Search for the cell housing the specified text and yield its [x, y] center coordinate. 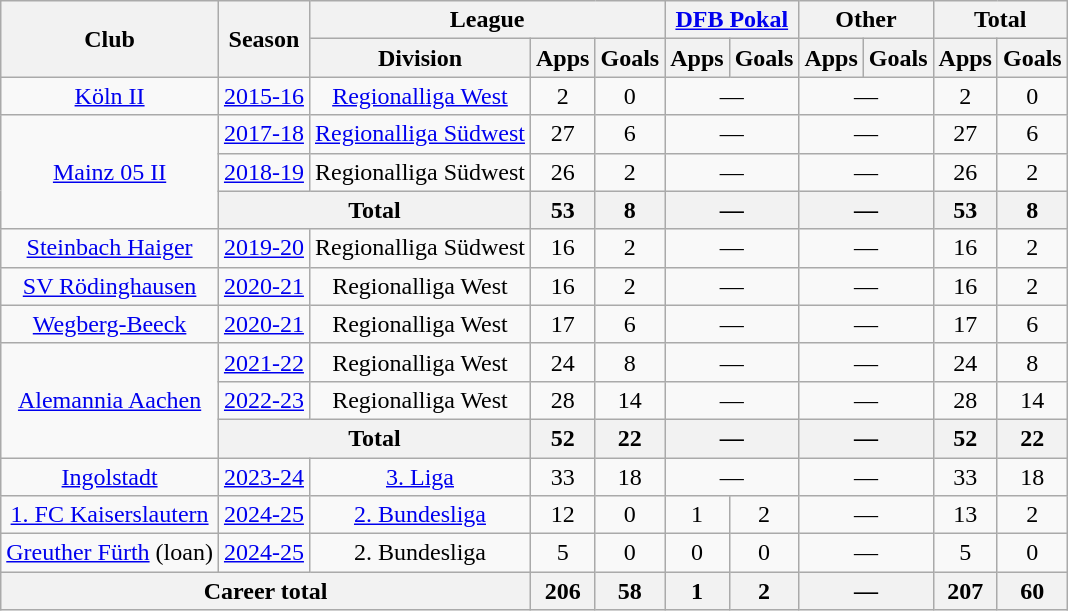
Club [110, 39]
Ingolstadt [110, 477]
2019-20 [264, 248]
2015-16 [264, 96]
Career total [266, 591]
Greuther Fürth (loan) [110, 553]
58 [630, 591]
Steinbach Haiger [110, 248]
Division [420, 58]
12 [563, 515]
League [486, 20]
1. FC Kaiserslautern [110, 515]
2022-23 [264, 400]
Other [866, 20]
2021-22 [264, 362]
Season [264, 39]
206 [563, 591]
207 [965, 591]
Wegberg-Beeck [110, 324]
13 [965, 515]
2023-24 [264, 477]
2018-19 [264, 172]
3. Liga [420, 477]
Alemannia Aachen [110, 400]
2017-18 [264, 134]
Köln II [110, 96]
Mainz 05 II [110, 172]
SV Rödinghausen [110, 286]
60 [1032, 591]
DFB Pokal [732, 20]
